Determine the [X, Y] coordinate at the center of the cell enclosing the given text.  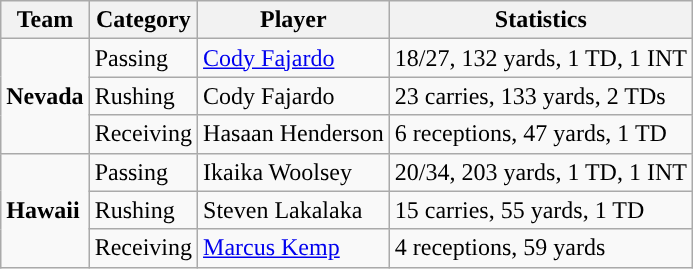
23 carries, 133 yards, 2 TDs [540, 96]
Statistics [540, 20]
Marcus Kemp [294, 248]
Hawaii [45, 210]
Category [143, 20]
Team [45, 20]
18/27, 132 yards, 1 TD, 1 INT [540, 58]
15 carries, 55 yards, 1 TD [540, 210]
6 receptions, 47 yards, 1 TD [540, 134]
Hasaan Henderson [294, 134]
Ikaika Woolsey [294, 172]
20/34, 203 yards, 1 TD, 1 INT [540, 172]
Nevada [45, 96]
Steven Lakalaka [294, 210]
Player [294, 20]
4 receptions, 59 yards [540, 248]
